Find where the given text appears and provide that cell's center as (x, y) coordinate. 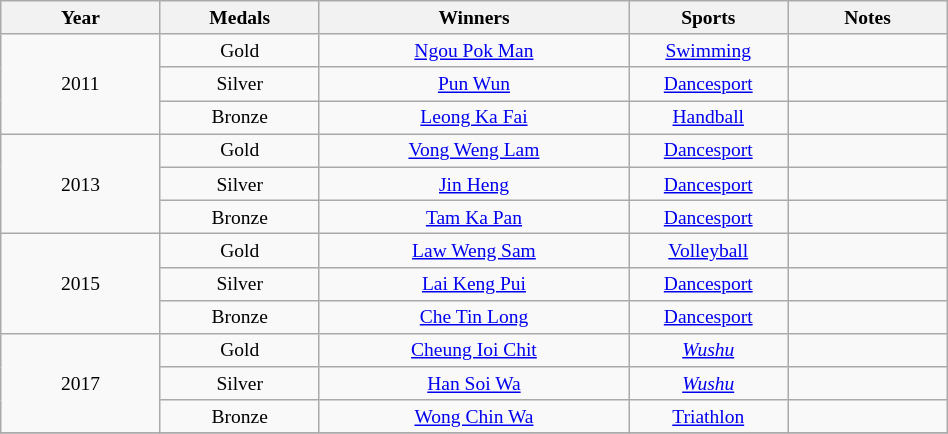
Triathlon (708, 416)
Jin Heng (474, 184)
Sports (708, 18)
Han Soi Wa (474, 384)
Notes (868, 18)
Handball (708, 118)
Swimming (708, 50)
Vong Weng Lam (474, 150)
Winners (474, 18)
Ngou Pok Man (474, 50)
2011 (80, 84)
Lai Keng Pui (474, 284)
Volleyball (708, 250)
Law Weng Sam (474, 250)
Pun Wun (474, 84)
Medals (240, 18)
Tam Ka Pan (474, 216)
Wong Chin Wa (474, 416)
Year (80, 18)
Che Tin Long (474, 316)
2013 (80, 184)
2017 (80, 384)
2015 (80, 284)
Cheung Ioi Chit (474, 350)
Leong Ka Fai (474, 118)
